For the text-containing cell, return its midpoint in (x, y) coordinate format. 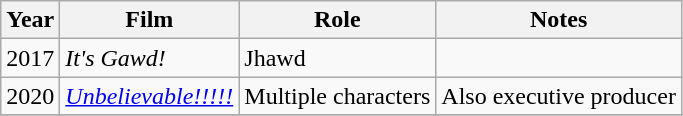
Notes (559, 20)
Multiple characters (338, 96)
2017 (30, 58)
2020 (30, 96)
Unbelievable!!!!! (150, 96)
Year (30, 20)
Film (150, 20)
Role (338, 20)
Jhawd (338, 58)
Also executive producer (559, 96)
It's Gawd! (150, 58)
